Pinpoint the cell where the given text exists, returning its (X, Y) midpoint coordinate. 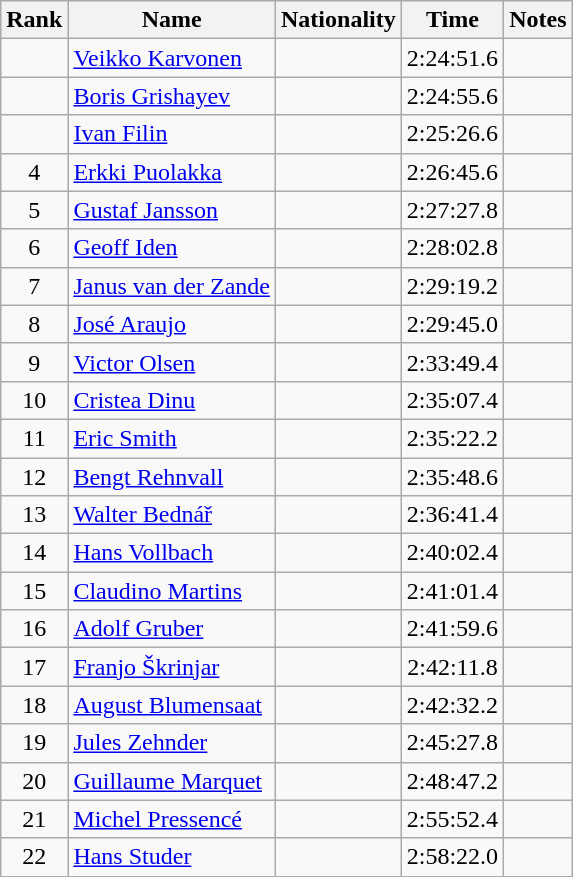
14 (34, 553)
20 (34, 781)
Jules Zehnder (172, 743)
Notes (538, 20)
15 (34, 591)
Gustaf Jansson (172, 210)
12 (34, 477)
4 (34, 172)
10 (34, 400)
Janus van der Zande (172, 286)
Ivan Filin (172, 134)
Time (452, 20)
6 (34, 248)
2:48:47.2 (452, 781)
2:29:45.0 (452, 324)
17 (34, 667)
9 (34, 362)
Bengt Rehnvall (172, 477)
11 (34, 438)
Name (172, 20)
José Araujo (172, 324)
2:45:27.8 (452, 743)
8 (34, 324)
2:35:07.4 (452, 400)
2:36:41.4 (452, 515)
2:24:51.6 (452, 58)
2:35:48.6 (452, 477)
2:28:02.8 (452, 248)
2:41:59.6 (452, 629)
2:42:32.2 (452, 705)
18 (34, 705)
2:29:19.2 (452, 286)
Claudino Martins (172, 591)
2:26:45.6 (452, 172)
2:55:52.4 (452, 819)
7 (34, 286)
2:33:49.4 (452, 362)
Geoff Iden (172, 248)
Veikko Karvonen (172, 58)
Victor Olsen (172, 362)
2:42:11.8 (452, 667)
Walter Bednář (172, 515)
21 (34, 819)
5 (34, 210)
2:58:22.0 (452, 857)
19 (34, 743)
Hans Vollbach (172, 553)
22 (34, 857)
Eric Smith (172, 438)
August Blumensaat (172, 705)
Hans Studer (172, 857)
Franjo Škrinjar (172, 667)
2:24:55.6 (452, 96)
2:40:02.4 (452, 553)
Adolf Gruber (172, 629)
Michel Pressencé (172, 819)
2:25:26.6 (452, 134)
13 (34, 515)
Erkki Puolakka (172, 172)
2:27:27.8 (452, 210)
Boris Grishayev (172, 96)
Rank (34, 20)
2:35:22.2 (452, 438)
Cristea Dinu (172, 400)
Guillaume Marquet (172, 781)
16 (34, 629)
Nationality (339, 20)
2:41:01.4 (452, 591)
